Capture the cell that displays the provided text and extract its (X, Y) central coordinate. 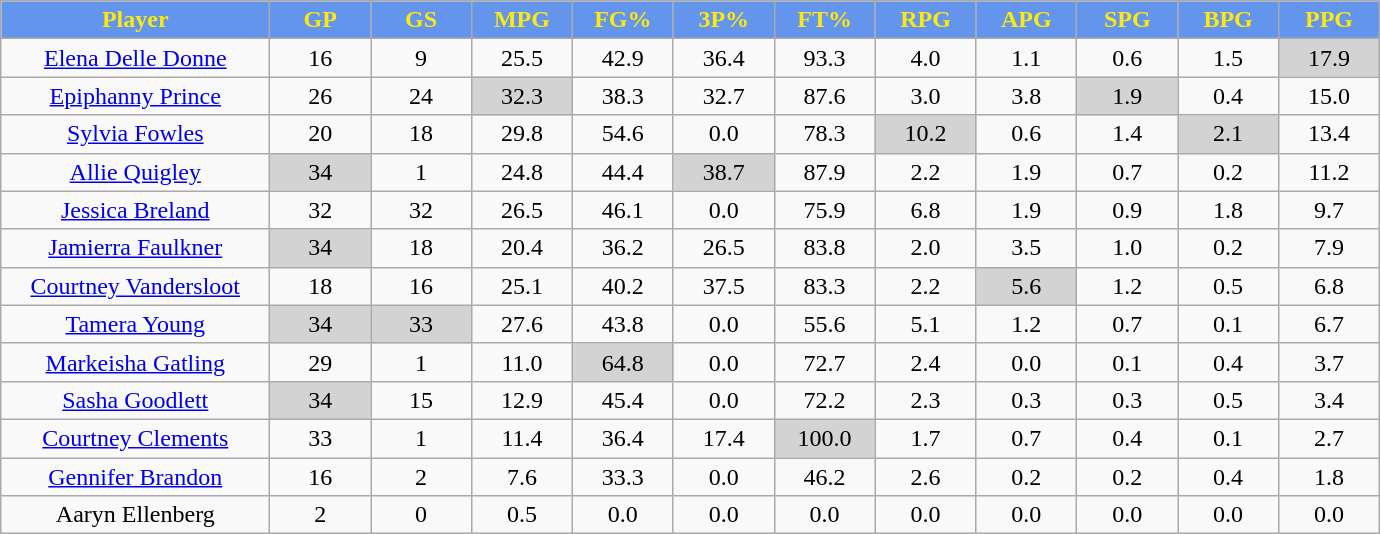
11.4 (522, 438)
GP (320, 20)
83.8 (824, 248)
GS (422, 20)
1.1 (1026, 58)
Gennifer Brandon (136, 477)
13.4 (1330, 134)
2.1 (1228, 134)
9.7 (1330, 210)
Markeisha Gatling (136, 362)
17.4 (724, 438)
SPG (1128, 20)
83.3 (824, 286)
55.6 (824, 324)
40.2 (622, 286)
Jessica Breland (136, 210)
1.7 (926, 438)
26 (320, 96)
2.7 (1330, 438)
24 (422, 96)
FG% (622, 20)
9 (422, 58)
0 (422, 515)
20.4 (522, 248)
64.8 (622, 362)
0.9 (1128, 210)
38.7 (724, 172)
Aaryn Ellenberg (136, 515)
36.2 (622, 248)
78.3 (824, 134)
Sasha Goodlett (136, 400)
Player (136, 20)
7.9 (1330, 248)
4.0 (926, 58)
3.0 (926, 96)
32.7 (724, 96)
2.4 (926, 362)
11.0 (522, 362)
27.6 (522, 324)
20 (320, 134)
12.9 (522, 400)
15 (422, 400)
RPG (926, 20)
Allie Quigley (136, 172)
Courtney Clements (136, 438)
MPG (522, 20)
17.9 (1330, 58)
25.5 (522, 58)
42.9 (622, 58)
Epiphanny Prince (136, 96)
3.8 (1026, 96)
100.0 (824, 438)
BPG (1228, 20)
1.4 (1128, 134)
46.2 (824, 477)
44.4 (622, 172)
46.1 (622, 210)
Jamierra Faulkner (136, 248)
32.3 (522, 96)
3.4 (1330, 400)
6.7 (1330, 324)
5.6 (1026, 286)
1.5 (1228, 58)
25.1 (522, 286)
87.6 (824, 96)
7.6 (522, 477)
75.9 (824, 210)
3.5 (1026, 248)
2.3 (926, 400)
3P% (724, 20)
45.4 (622, 400)
33.3 (622, 477)
29.8 (522, 134)
APG (1026, 20)
15.0 (1330, 96)
37.5 (724, 286)
PPG (1330, 20)
38.3 (622, 96)
11.2 (1330, 172)
2.6 (926, 477)
2.0 (926, 248)
93.3 (824, 58)
43.8 (622, 324)
5.1 (926, 324)
3.7 (1330, 362)
29 (320, 362)
Courtney Vandersloot (136, 286)
72.7 (824, 362)
1.0 (1128, 248)
54.6 (622, 134)
Sylvia Fowles (136, 134)
Tamera Young (136, 324)
10.2 (926, 134)
FT% (824, 20)
24.8 (522, 172)
87.9 (824, 172)
72.2 (824, 400)
Elena Delle Donne (136, 58)
